From the cell containing the given text, extract its center point as (X, Y) coordinate. 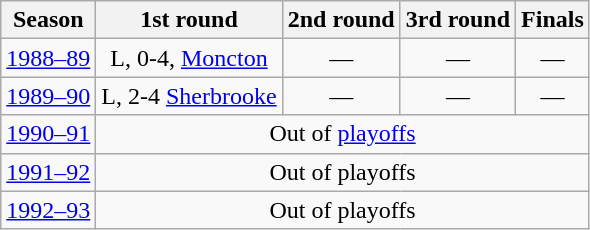
1st round (189, 20)
L, 2-4 Sherbrooke (189, 96)
1988–89 (48, 58)
2nd round (341, 20)
1989–90 (48, 96)
L, 0-4, Moncton (189, 58)
Season (48, 20)
1991–92 (48, 172)
1990–91 (48, 134)
Finals (553, 20)
3rd round (458, 20)
1992–93 (48, 210)
